Output the [x, y] coordinate of the center of the cell containing the given text.  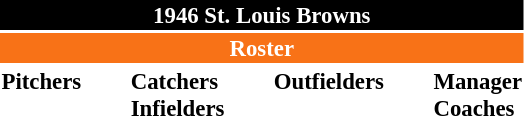
1946 St. Louis Browns [262, 15]
Roster [262, 48]
